From the cell containing the given text, extract its center point as [x, y] coordinate. 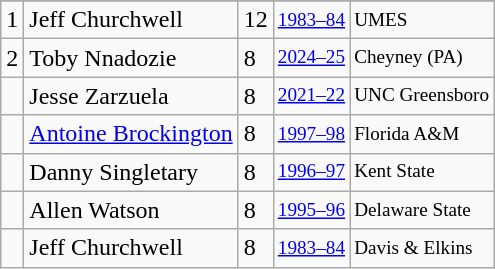
12 [256, 20]
Florida A&M [422, 134]
Davis & Elkins [422, 248]
UMES [422, 20]
Danny Singletary [131, 172]
Toby Nnadozie [131, 58]
Cheyney (PA) [422, 58]
2024–25 [311, 58]
Allen Watson [131, 210]
Kent State [422, 172]
2 [12, 58]
1995–96 [311, 210]
1996–97 [311, 172]
1997–98 [311, 134]
Jesse Zarzuela [131, 96]
UNC Greensboro [422, 96]
Antoine Brockington [131, 134]
2021–22 [311, 96]
Delaware State [422, 210]
1 [12, 20]
